Find where the given text appears and provide that cell's center as (X, Y) coordinate. 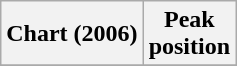
Peakposition (189, 34)
Chart (2006) (72, 34)
